For the text-containing cell, return its midpoint in [X, Y] coordinate format. 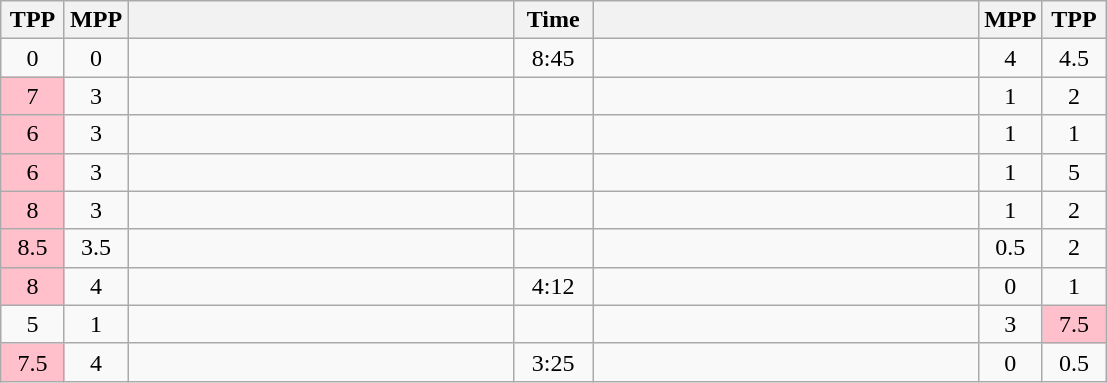
4:12 [554, 286]
8.5 [33, 248]
Time [554, 20]
3.5 [96, 248]
4.5 [1074, 58]
8:45 [554, 58]
7 [33, 96]
3:25 [554, 362]
